Output the [X, Y] coordinate of the center of the cell containing the given text.  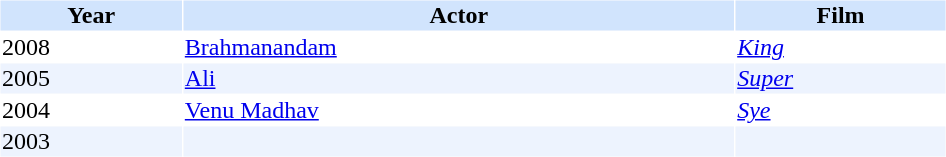
Actor [458, 15]
2005 [90, 79]
Film [841, 15]
2003 [90, 141]
Venu Madhav [458, 110]
Year [90, 15]
2004 [90, 110]
Sye [841, 110]
2008 [90, 47]
Ali [458, 79]
Brahmanandam [458, 47]
King [841, 47]
Super [841, 79]
